Scan for the cell matching the given text and deliver its [X, Y] coordinate at center. 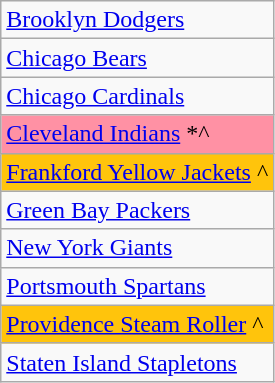
Providence Steam Roller ^ [138, 324]
Staten Island Stapletons [138, 362]
Chicago Bears [138, 58]
Chicago Cardinals [138, 96]
Green Bay Packers [138, 210]
Frankford Yellow Jackets ^ [138, 172]
Cleveland Indians *^ [138, 134]
New York Giants [138, 248]
Brooklyn Dodgers [138, 20]
Portsmouth Spartans [138, 286]
